Pinpoint the cell where the given text exists, returning its [x, y] midpoint coordinate. 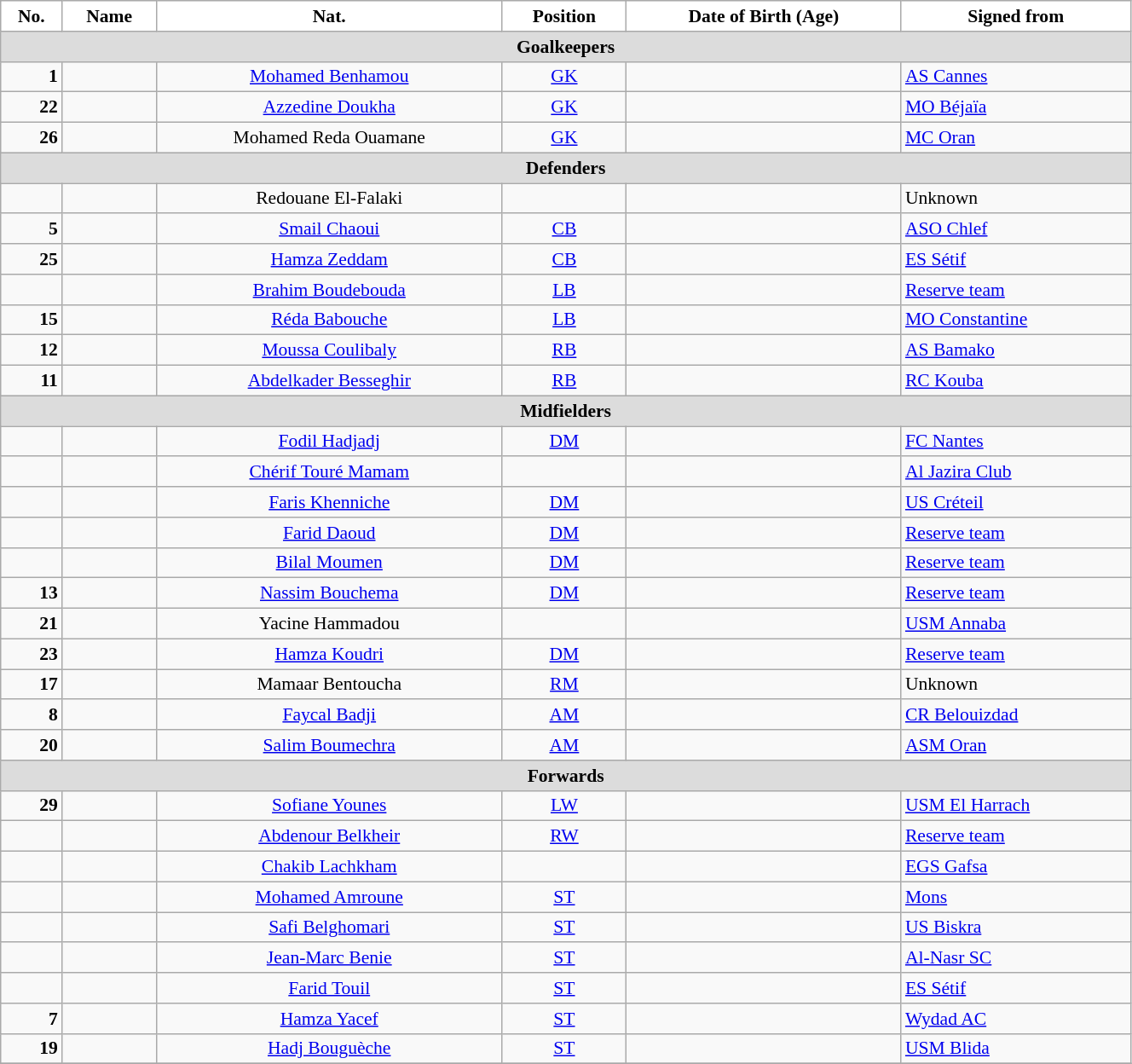
29 [32, 806]
MO Béjaïa [1016, 107]
Farid Daoud [329, 533]
Mons [1016, 897]
20 [32, 745]
Goalkeepers [566, 47]
RM [564, 685]
US Biskra [1016, 928]
Smail Chaoui [329, 229]
Al-Nasr SC [1016, 958]
22 [32, 107]
USM Annaba [1016, 624]
Signed from [1016, 16]
FC Nantes [1016, 442]
Nat. [329, 16]
Salim Boumechra [329, 745]
Moussa Coulibaly [329, 350]
8 [32, 715]
Yacine Hammadou [329, 624]
Réda Babouche [329, 320]
12 [32, 350]
AS Cannes [1016, 77]
Jean-Marc Benie [329, 958]
13 [32, 593]
1 [32, 77]
Hamza Zeddam [329, 259]
5 [32, 229]
Fodil Hadjadj [329, 442]
15 [32, 320]
7 [32, 1019]
Hadj Bouguèche [329, 1049]
Mohamed Reda Ouamane [329, 138]
23 [32, 654]
MO Constantine [1016, 320]
Faris Khenniche [329, 502]
Midfielders [566, 411]
RW [564, 836]
Hamza Koudri [329, 654]
USM El Harrach [1016, 806]
US Créteil [1016, 502]
CR Belouizdad [1016, 715]
No. [32, 16]
26 [32, 138]
Mohamed Amroune [329, 897]
Defenders [566, 168]
Abdenour Belkheir [329, 836]
ASO Chlef [1016, 229]
Mohamed Benhamou [329, 77]
Date of Birth (Age) [764, 16]
Hamza Yacef [329, 1019]
Abdelkader Besseghir [329, 381]
Position [564, 16]
17 [32, 685]
AS Bamako [1016, 350]
Sofiane Younes [329, 806]
Farid Touil [329, 988]
USM Blida [1016, 1049]
Nassim Bouchema [329, 593]
Faycal Badji [329, 715]
25 [32, 259]
MC Oran [1016, 138]
Bilal Moumen [329, 563]
Mamaar Bentoucha [329, 685]
Name [109, 16]
LW [564, 806]
Safi Belghomari [329, 928]
Wydad AC [1016, 1019]
Azzedine Doukha [329, 107]
Forwards [566, 776]
19 [32, 1049]
Brahim Boudebouda [329, 290]
Chérif Touré Mamam [329, 472]
Al Jazira Club [1016, 472]
11 [32, 381]
RC Kouba [1016, 381]
Redouane El-Falaki [329, 199]
Chakib Lachkham [329, 867]
EGS Gafsa [1016, 867]
21 [32, 624]
ASM Oran [1016, 745]
